Determine the [x, y] coordinate at the center of the cell enclosing the given text.  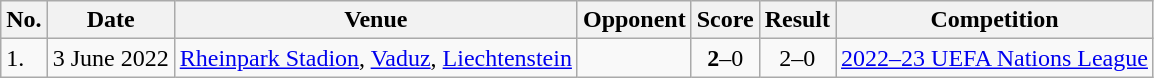
3 June 2022 [110, 58]
Opponent [634, 20]
2022–23 UEFA Nations League [995, 58]
Venue [376, 20]
Competition [995, 20]
1. [24, 58]
Result [797, 20]
Score [725, 20]
No. [24, 20]
Date [110, 20]
Rheinpark Stadion, Vaduz, Liechtenstein [376, 58]
